Extract the [X, Y] coordinate from the center of the cell holding the provided text.  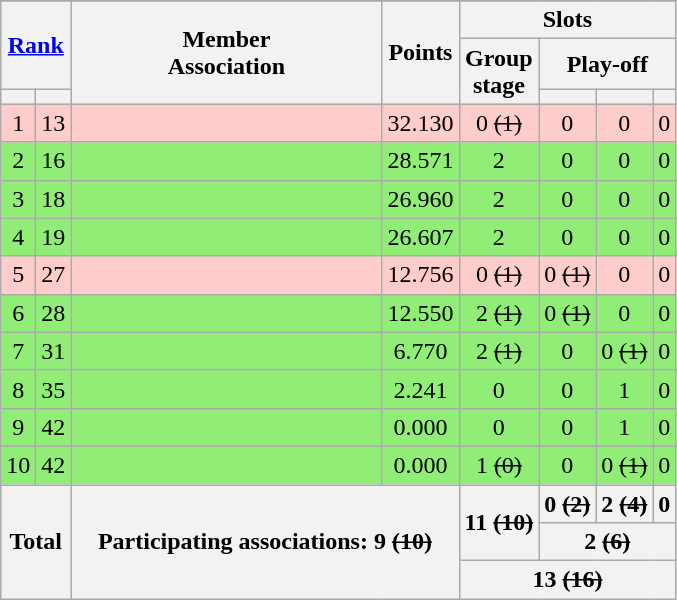
19 [54, 237]
1 (0) [499, 465]
12.550 [420, 313]
MemberAssociation [226, 52]
4 [18, 237]
2 (4) [624, 503]
Points [420, 52]
18 [54, 199]
3 [18, 199]
7 [18, 351]
32.130 [420, 123]
28.571 [420, 161]
13 [54, 123]
Slots [568, 20]
0 (2) [568, 503]
Play-off [608, 64]
13 (16) [568, 580]
6 [18, 313]
35 [54, 389]
6.770 [420, 351]
16 [54, 161]
Total [36, 541]
26.960 [420, 199]
12.756 [420, 275]
Participating associations: 9 (10) [265, 541]
27 [54, 275]
8 [18, 389]
5 [18, 275]
9 [18, 427]
31 [54, 351]
Rank [36, 45]
10 [18, 465]
2 (6) [608, 542]
11 (10) [499, 522]
2.241 [420, 389]
Groupstage [499, 72]
28 [54, 313]
26.607 [420, 237]
